Search for the cell housing the specified text and yield its [x, y] center coordinate. 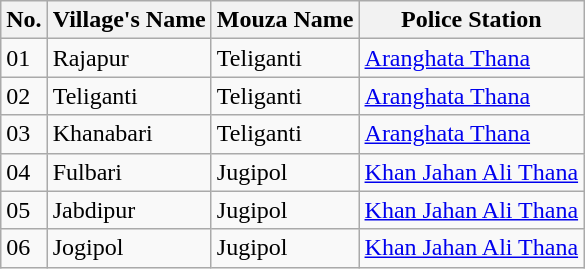
Jabdipur [129, 210]
06 [24, 248]
Khanabari [129, 134]
No. [24, 20]
Village's Name [129, 20]
03 [24, 134]
Jogipol [129, 248]
Mouza Name [285, 20]
Rajapur [129, 58]
Fulbari [129, 172]
02 [24, 96]
05 [24, 210]
01 [24, 58]
04 [24, 172]
Police Station [472, 20]
